Capture the cell that displays the provided text and extract its (x, y) central coordinate. 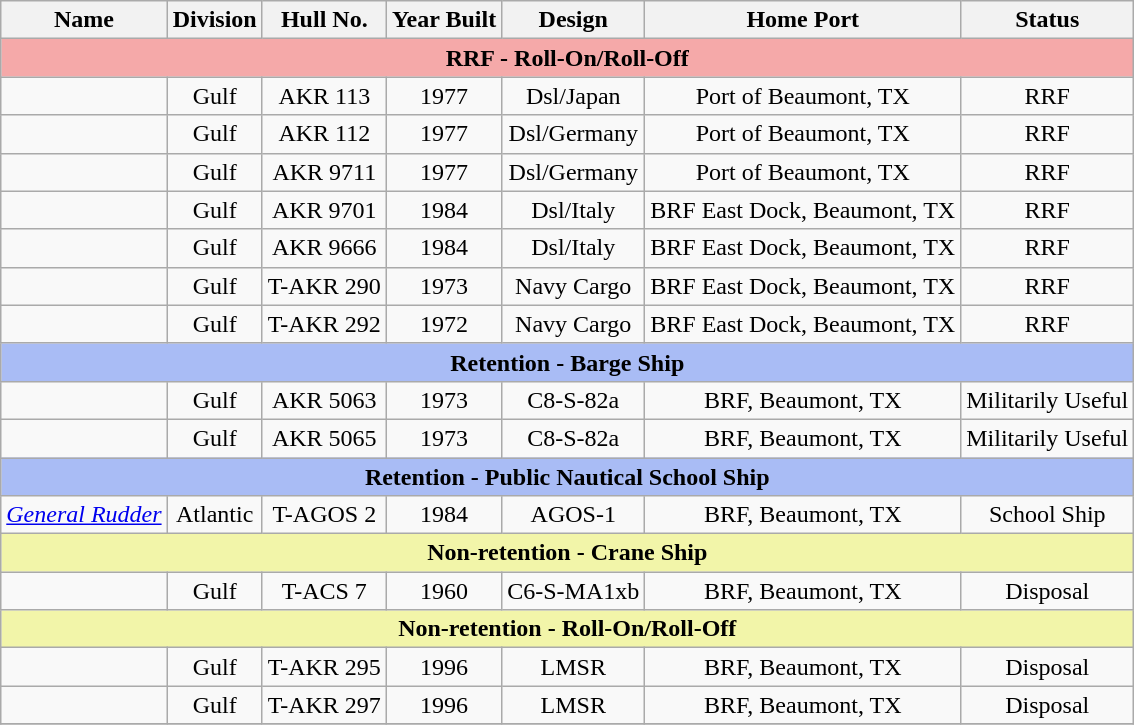
T-ACS 7 (324, 591)
Home Port (803, 20)
AGOS-1 (574, 515)
Division (214, 20)
Hull No. (324, 20)
1960 (444, 591)
T-AKR 292 (324, 324)
AKR 9666 (324, 248)
C6-S-MA1xb (574, 591)
T-AGOS 2 (324, 515)
T-AKR 290 (324, 286)
AKR 5063 (324, 400)
Non-retention - Crane Ship (568, 553)
AKR 5065 (324, 438)
General Rudder (84, 515)
AKR 112 (324, 134)
AKR 9701 (324, 210)
AKR 9711 (324, 172)
Retention - Public Nautical School Ship (568, 477)
Name (84, 20)
Non-retention - Roll-On/Roll-Off (568, 629)
Design (574, 20)
Retention - Barge Ship (568, 362)
Status (1048, 20)
School Ship (1048, 515)
RRF - Roll-On/Roll-Off (568, 58)
1972 (444, 324)
Dsl/Japan (574, 96)
Year Built (444, 20)
Atlantic (214, 515)
AKR 113 (324, 96)
T-AKR 295 (324, 667)
T-AKR 297 (324, 705)
